Find where the given text appears and provide that cell's center as [x, y] coordinate. 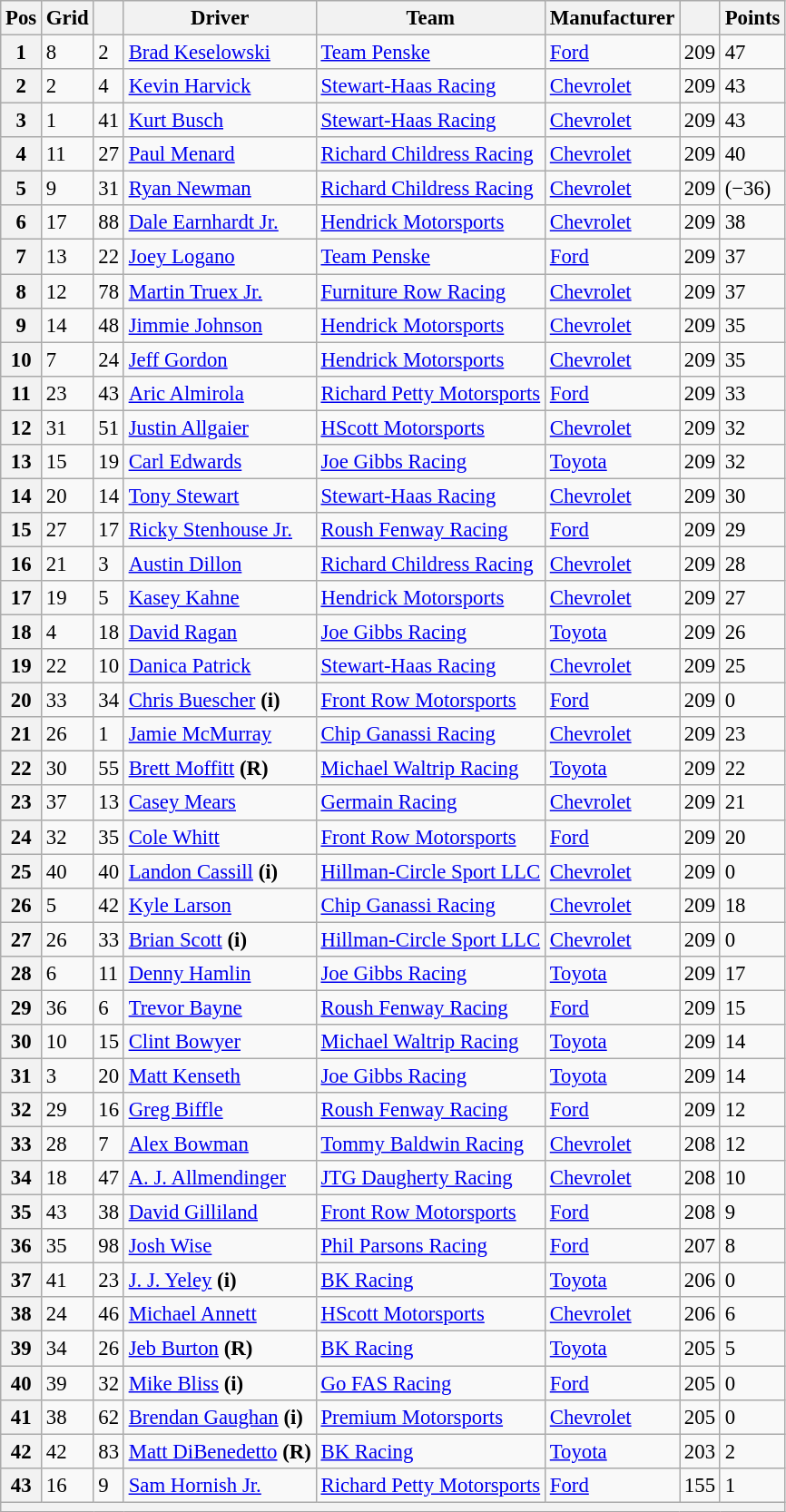
Austin Dillon [220, 564]
Kasey Kahne [220, 598]
Kurt Busch [220, 121]
David Ragan [220, 633]
Jeb Burton (R) [220, 1349]
Clint Bowyer [220, 1042]
Brett Moffitt (R) [220, 769]
Premium Motorsports [430, 1417]
Matt DiBenedetto (R) [220, 1451]
Points [752, 18]
Trevor Bayne [220, 1007]
62 [109, 1417]
Jimmie Johnson [220, 325]
Jamie McMurray [220, 734]
Go FAS Racing [430, 1383]
203 [701, 1451]
Josh Wise [220, 1246]
Joey Logano [220, 257]
Dale Earnhardt Jr. [220, 222]
Tommy Baldwin Racing [430, 1144]
51 [109, 427]
46 [109, 1315]
Driver [220, 18]
Manufacturer [612, 18]
(−36) [752, 189]
Germain Racing [430, 803]
98 [109, 1246]
Kevin Harvick [220, 86]
Martin Truex Jr. [220, 291]
Casey Mears [220, 803]
Greg Biffle [220, 1110]
J. J. Yeley (i) [220, 1281]
Brian Scott (i) [220, 939]
Mike Bliss (i) [220, 1383]
Kyle Larson [220, 905]
Matt Kenseth [220, 1075]
Ricky Stenhouse Jr. [220, 530]
Justin Allgaier [220, 427]
55 [109, 769]
Brad Keselowski [220, 53]
78 [109, 291]
Pos [22, 18]
88 [109, 222]
Team [430, 18]
Michael Annett [220, 1315]
83 [109, 1451]
Brendan Gaughan (i) [220, 1417]
48 [109, 325]
JTG Daugherty Racing [430, 1178]
Alex Bowman [220, 1144]
Furniture Row Racing [430, 291]
Cole Whitt [220, 837]
Jeff Gordon [220, 359]
Grid [67, 18]
Tony Stewart [220, 496]
Phil Parsons Racing [430, 1246]
David Gilliland [220, 1213]
Chris Buescher (i) [220, 701]
Ryan Newman [220, 189]
Aric Almirola [220, 393]
A. J. Allmendinger [220, 1178]
Sam Hornish Jr. [220, 1485]
Carl Edwards [220, 462]
155 [701, 1485]
Denny Hamlin [220, 974]
207 [701, 1246]
Paul Menard [220, 154]
Danica Patrick [220, 666]
Landon Cassill (i) [220, 871]
